Return [X, Y] of the center of cell containing provided text 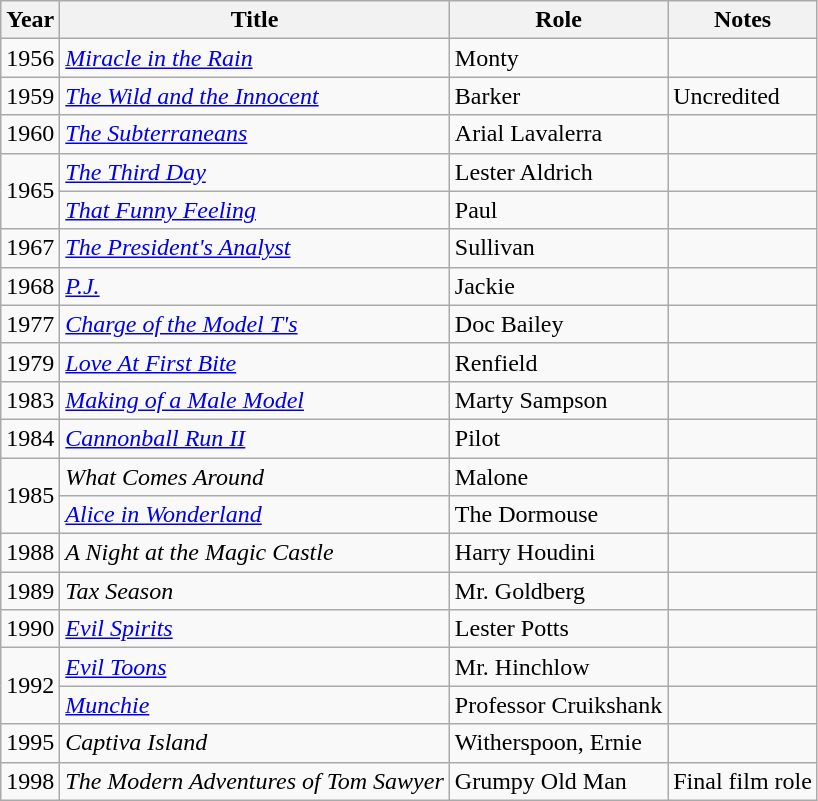
Lester Aldrich [558, 172]
Pilot [558, 438]
Lester Potts [558, 629]
What Comes Around [254, 477]
P.J. [254, 286]
Arial Lavalerra [558, 134]
1977 [30, 324]
1992 [30, 686]
Sullivan [558, 248]
1989 [30, 591]
1998 [30, 781]
Munchie [254, 705]
Title [254, 20]
Cannonball Run II [254, 438]
The Wild and the Innocent [254, 96]
1960 [30, 134]
1983 [30, 400]
1985 [30, 496]
The Subterraneans [254, 134]
Role [558, 20]
A Night at the Magic Castle [254, 553]
The Third Day [254, 172]
That Funny Feeling [254, 210]
The Modern Adventures of Tom Sawyer [254, 781]
1959 [30, 96]
Making of a Male Model [254, 400]
Monty [558, 58]
Marty Sampson [558, 400]
Notes [743, 20]
Barker [558, 96]
1984 [30, 438]
Jackie [558, 286]
Love At First Bite [254, 362]
Final film role [743, 781]
1995 [30, 743]
Renfield [558, 362]
1979 [30, 362]
1988 [30, 553]
Paul [558, 210]
Alice in Wonderland [254, 515]
Uncredited [743, 96]
1968 [30, 286]
Doc Bailey [558, 324]
Captiva Island [254, 743]
Miracle in the Rain [254, 58]
1967 [30, 248]
Grumpy Old Man [558, 781]
The President's Analyst [254, 248]
The Dormouse [558, 515]
Charge of the Model T's [254, 324]
1956 [30, 58]
Tax Season [254, 591]
1990 [30, 629]
Harry Houdini [558, 553]
Witherspoon, Ernie [558, 743]
Professor Cruikshank [558, 705]
Mr. Goldberg [558, 591]
Evil Toons [254, 667]
Mr. Hinchlow [558, 667]
Evil Spirits [254, 629]
Malone [558, 477]
Year [30, 20]
1965 [30, 191]
